Determine the [X, Y] coordinate at the center of the cell enclosing the given text.  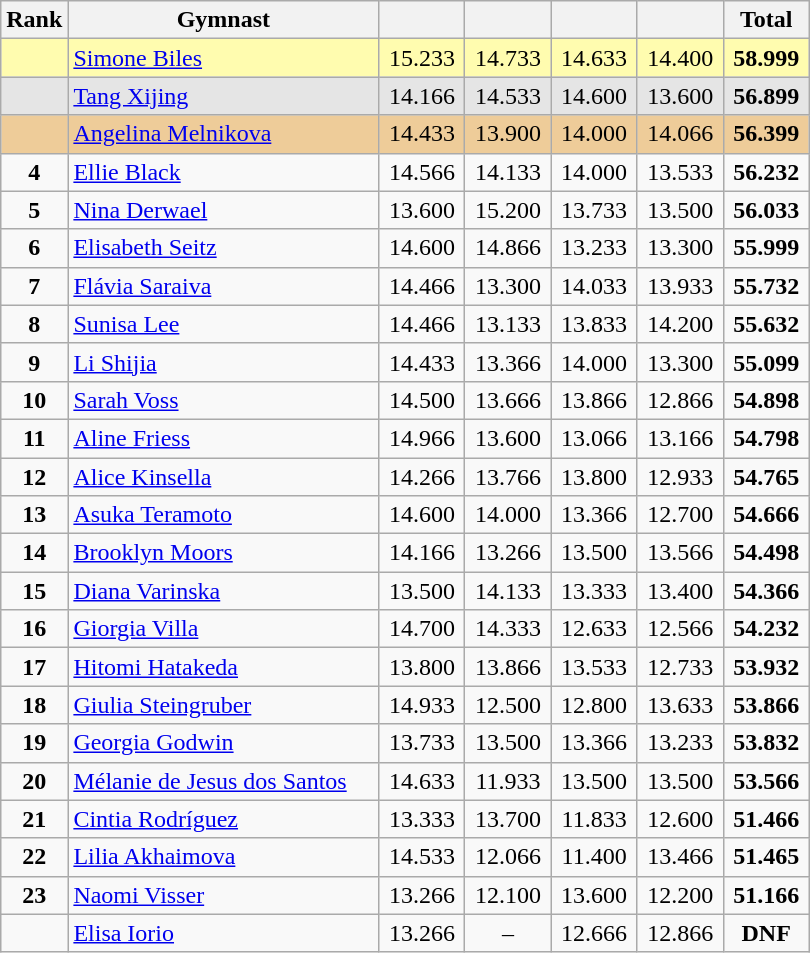
55.732 [766, 286]
9 [34, 362]
12.733 [680, 667]
12.066 [508, 857]
Ellie Black [224, 172]
13.900 [508, 134]
15.233 [422, 58]
14.566 [422, 172]
56.232 [766, 172]
55.999 [766, 248]
53.866 [766, 705]
11.933 [508, 781]
Georgia Godwin [224, 743]
58.999 [766, 58]
Alice Kinsella [224, 477]
12.700 [680, 515]
14.033 [594, 286]
54.498 [766, 553]
Tang Xijing [224, 96]
12.800 [594, 705]
Giulia Steingruber [224, 705]
12.600 [680, 819]
Aline Friess [224, 438]
5 [34, 210]
Mélanie de Jesus dos Santos [224, 781]
21 [34, 819]
12.200 [680, 895]
Sarah Voss [224, 400]
14.266 [422, 477]
56.899 [766, 96]
14.700 [422, 629]
13.700 [508, 819]
Simone Biles [224, 58]
Total [766, 20]
Gymnast [224, 20]
14.066 [680, 134]
13.166 [680, 438]
12 [34, 477]
13.666 [508, 400]
12.633 [594, 629]
– [508, 933]
14.966 [422, 438]
16 [34, 629]
55.632 [766, 324]
Lilia Akhaimova [224, 857]
15 [34, 591]
54.366 [766, 591]
14.933 [422, 705]
Elisabeth Seitz [224, 248]
Hitomi Hatakeda [224, 667]
55.099 [766, 362]
13.400 [680, 591]
12.100 [508, 895]
54.765 [766, 477]
12.666 [594, 933]
DNF [766, 933]
Brooklyn Moors [224, 553]
Elisa Iorio [224, 933]
13.833 [594, 324]
23 [34, 895]
4 [34, 172]
17 [34, 667]
12.566 [680, 629]
14 [34, 553]
Li Shijia [224, 362]
51.166 [766, 895]
Nina Derwael [224, 210]
13.133 [508, 324]
13 [34, 515]
56.399 [766, 134]
14.866 [508, 248]
12.933 [680, 477]
22 [34, 857]
Asuka Teramoto [224, 515]
Naomi Visser [224, 895]
54.666 [766, 515]
11.833 [594, 819]
15.200 [508, 210]
Sunisa Lee [224, 324]
56.033 [766, 210]
20 [34, 781]
Angelina Melnikova [224, 134]
14.200 [680, 324]
51.465 [766, 857]
53.566 [766, 781]
Cintia Rodríguez [224, 819]
12.500 [508, 705]
54.898 [766, 400]
14.733 [508, 58]
13.566 [680, 553]
Rank [34, 20]
54.798 [766, 438]
11.400 [594, 857]
18 [34, 705]
6 [34, 248]
19 [34, 743]
53.932 [766, 667]
Diana Varinska [224, 591]
10 [34, 400]
Flávia Saraiva [224, 286]
13.066 [594, 438]
8 [34, 324]
11 [34, 438]
53.832 [766, 743]
14.500 [422, 400]
14.400 [680, 58]
13.933 [680, 286]
51.466 [766, 819]
Giorgia Villa [224, 629]
13.766 [508, 477]
7 [34, 286]
14.333 [508, 629]
54.232 [766, 629]
13.633 [680, 705]
13.466 [680, 857]
